Pinpoint the cell where the given text exists, returning its [X, Y] midpoint coordinate. 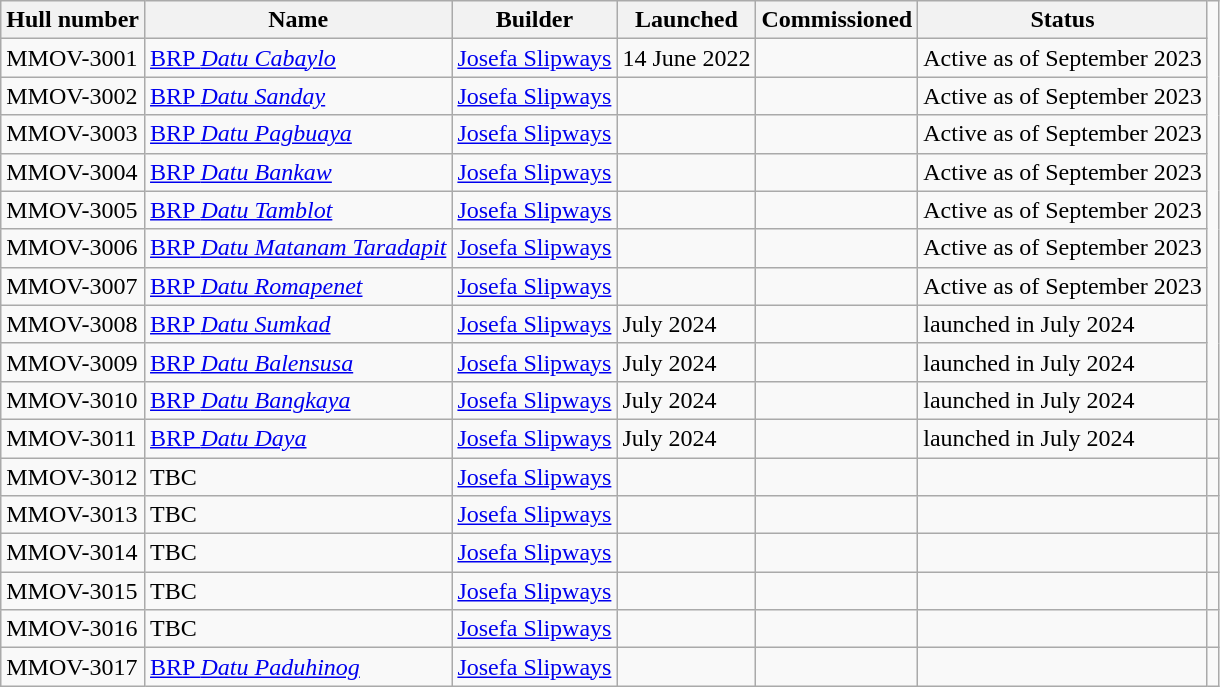
MMOV-3016 [73, 629]
MMOV-3017 [73, 667]
MMOV-3002 [73, 96]
BRP Datu Tamblot [298, 210]
MMOV-3013 [73, 515]
MMOV-3011 [73, 438]
BRP Datu Romapenet [298, 286]
BRP Datu Sanday [298, 96]
Name [298, 20]
Hull number [73, 20]
BRP Datu Sumkad [298, 324]
MMOV-3005 [73, 210]
BRP Datu Bankaw [298, 172]
BRP Datu Cabaylo [298, 58]
MMOV-3003 [73, 134]
BRP Datu Paduhinog [298, 667]
MMOV-3012 [73, 477]
BRP Datu Balensusa [298, 362]
MMOV-3009 [73, 362]
MMOV-3008 [73, 324]
Commissioned [837, 20]
MMOV-3014 [73, 553]
Launched [686, 20]
BRP Datu Matanam Taradapit [298, 248]
14 June 2022 [686, 58]
MMOV-3004 [73, 172]
BRP Datu Daya [298, 438]
MMOV-3015 [73, 591]
MMOV-3010 [73, 400]
MMOV-3001 [73, 58]
BRP Datu Bangkaya [298, 400]
MMOV-3006 [73, 248]
MMOV-3007 [73, 286]
BRP Datu Pagbuaya [298, 134]
Builder [534, 20]
Status [1063, 20]
